Return the [x, y] coordinate for the center point of the cell that contains the specified text.  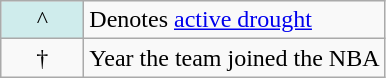
Year the team joined the NBA [234, 58]
† [42, 58]
^ [42, 20]
Denotes active drought [234, 20]
